Find where the given text appears and provide that cell's center as [X, Y] coordinate. 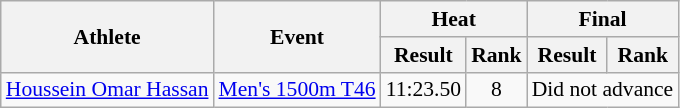
Event [298, 36]
Did not advance [603, 90]
Heat [454, 19]
Houssein Omar Hassan [108, 90]
Men's 1500m T46 [298, 90]
11:23.50 [424, 90]
Athlete [108, 36]
Final [603, 19]
8 [496, 90]
